Capture the cell that displays the provided text and extract its [X, Y] central coordinate. 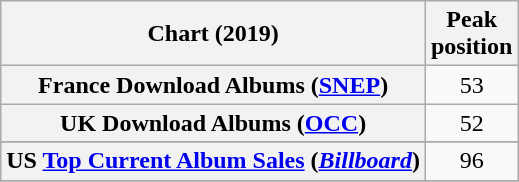
US Top Current Album Sales (Billboard) [214, 161]
96 [471, 161]
France Download Albums (SNEP) [214, 85]
UK Download Albums (OCC) [214, 123]
53 [471, 85]
52 [471, 123]
Peakposition [471, 34]
Chart (2019) [214, 34]
